Locate the cell with the specified text and output its [X, Y] center coordinate. 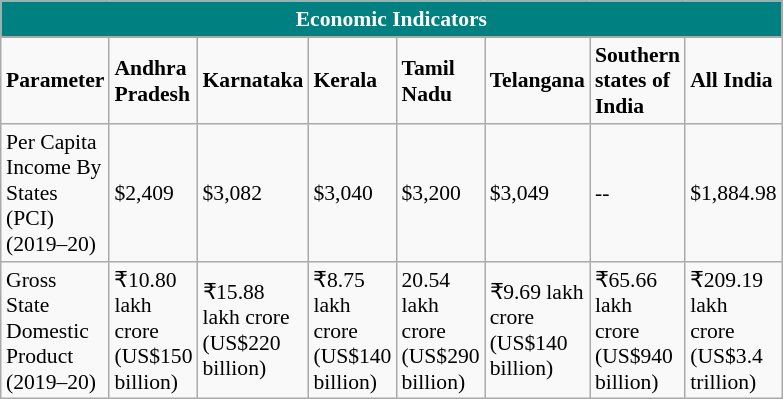
₹15.88 lakh crore (US$220 billion) [254, 330]
Economic Indicators [392, 19]
₹10.80 lakh crore (US$150 billion) [153, 330]
Karnataka [254, 80]
$3,040 [352, 193]
Per Capita Income By States (PCI) (2019–20) [55, 193]
$3,200 [440, 193]
₹209.19 lakh crore (US$3.4 trillion) [733, 330]
Gross State Domestic Product (2019–20) [55, 330]
₹8.75 lakh crore (US$140 billion) [352, 330]
Southern states of India [638, 80]
$3,082 [254, 193]
Kerala [352, 80]
-- [638, 193]
20.54 lakh crore(US$290 billion) [440, 330]
₹65.66 lakh crore (US$940 billion) [638, 330]
$3,049 [538, 193]
₹9.69 lakh crore (US$140 billion) [538, 330]
$2,409 [153, 193]
Parameter [55, 80]
Tamil Nadu [440, 80]
All India [733, 80]
$1,884.98 [733, 193]
Andhra Pradesh [153, 80]
Telangana [538, 80]
